Scan for the cell matching the given text and deliver its [X, Y] coordinate at center. 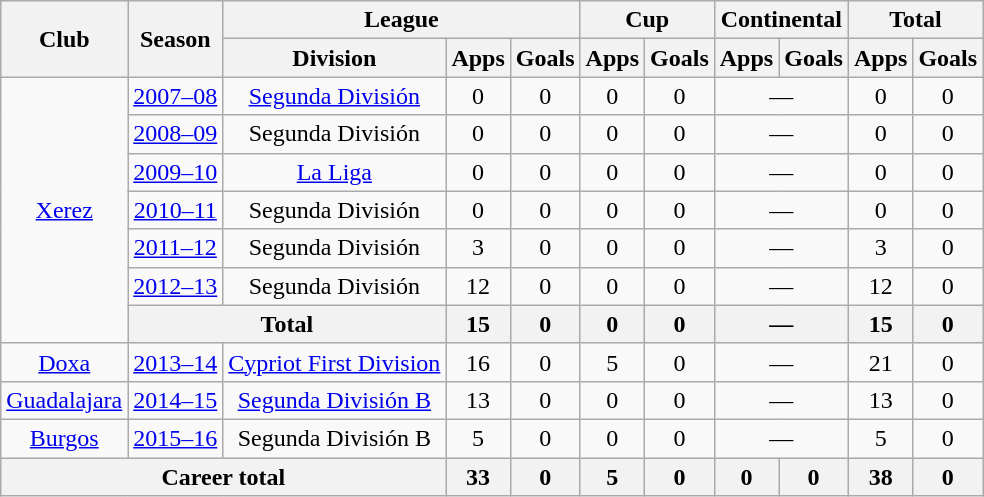
Club [64, 39]
Cypriot First Division [334, 362]
2008–09 [176, 134]
Cup [647, 20]
33 [478, 477]
38 [880, 477]
16 [478, 362]
Doxa [64, 362]
La Liga [334, 172]
Guadalajara [64, 400]
Division [334, 58]
Continental [781, 20]
2011–12 [176, 248]
Career total [224, 477]
Season [176, 39]
2007–08 [176, 96]
2009–10 [176, 172]
2013–14 [176, 362]
2010–11 [176, 210]
2012–13 [176, 286]
League [402, 20]
Xerez [64, 210]
2014–15 [176, 400]
2015–16 [176, 438]
21 [880, 362]
Burgos [64, 438]
